Scan for the cell matching the given text and deliver its [X, Y] coordinate at center. 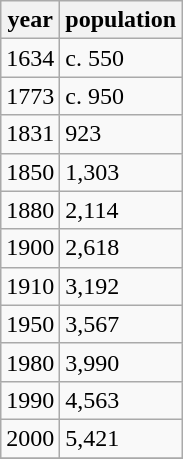
1910 [30, 286]
1634 [30, 58]
1831 [30, 134]
year [30, 20]
1990 [30, 400]
population [121, 20]
1,303 [121, 172]
5,421 [121, 438]
3,192 [121, 286]
1773 [30, 96]
923 [121, 134]
4,563 [121, 400]
2000 [30, 438]
c. 550 [121, 58]
2,114 [121, 210]
1900 [30, 248]
c. 950 [121, 96]
2,618 [121, 248]
1980 [30, 362]
1880 [30, 210]
3,567 [121, 324]
1850 [30, 172]
1950 [30, 324]
3,990 [121, 362]
